Search for the cell housing the specified text and yield its (X, Y) center coordinate. 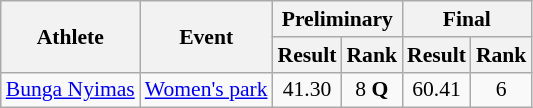
41.30 (308, 90)
8 Q (372, 90)
6 (502, 90)
60.41 (436, 90)
Athlete (70, 36)
Event (206, 36)
Women's park (206, 90)
Preliminary (338, 19)
Final (466, 19)
Bunga Nyimas (70, 90)
